Return the [X, Y] coordinate for the center point of the cell that contains the specified text.  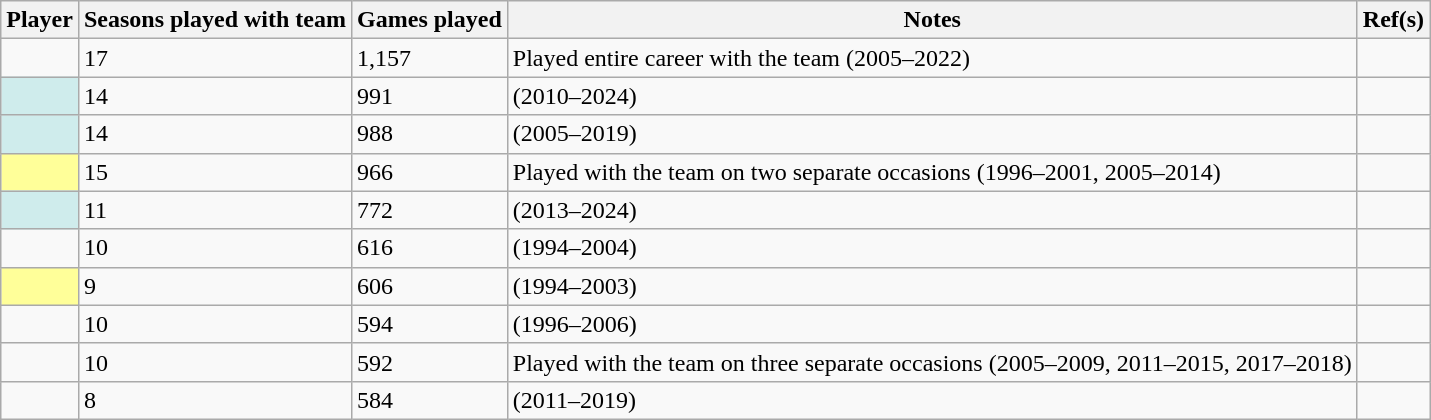
Played with the team on three separate occasions (2005–2009, 2011–2015, 2017–2018) [932, 362]
(1996–2006) [932, 324]
Ref(s) [1393, 20]
17 [214, 58]
8 [214, 400]
(2005–2019) [932, 134]
(2013–2024) [932, 210]
Player [40, 20]
Notes [932, 20]
772 [430, 210]
Seasons played with team [214, 20]
Played with the team on two separate occasions (1996–2001, 2005–2014) [932, 172]
606 [430, 286]
991 [430, 96]
(2010–2024) [932, 96]
(1994–2003) [932, 286]
11 [214, 210]
584 [430, 400]
Games played [430, 20]
988 [430, 134]
616 [430, 248]
966 [430, 172]
9 [214, 286]
Played entire career with the team (2005–2022) [932, 58]
592 [430, 362]
1,157 [430, 58]
(1994–2004) [932, 248]
15 [214, 172]
594 [430, 324]
(2011–2019) [932, 400]
